Locate the cell with the specified text and output its [X, Y] center coordinate. 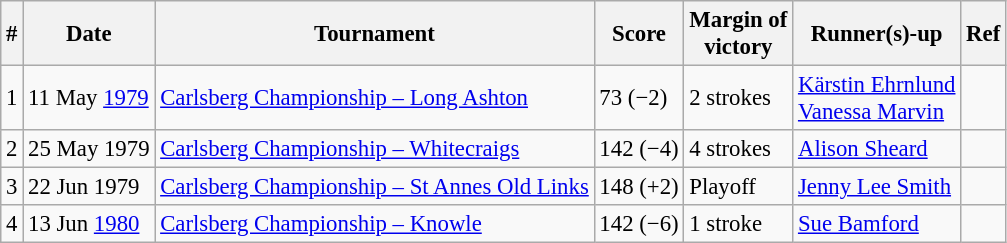
3 [12, 187]
4 [12, 224]
Playoff [738, 187]
Kärstin Ehrnlund Vanessa Marvin [877, 98]
Score [639, 34]
Carlsberg Championship – Long Ashton [374, 98]
Jenny Lee Smith [877, 187]
13 Jun 1980 [89, 224]
142 (−4) [639, 149]
# [12, 34]
148 (+2) [639, 187]
Sue Bamford [877, 224]
Carlsberg Championship – Whitecraigs [374, 149]
Date [89, 34]
4 strokes [738, 149]
Carlsberg Championship – Knowle [374, 224]
1 stroke [738, 224]
2 strokes [738, 98]
25 May 1979 [89, 149]
Margin ofvictory [738, 34]
11 May 1979 [89, 98]
73 (−2) [639, 98]
Tournament [374, 34]
2 [12, 149]
Runner(s)-up [877, 34]
142 (−6) [639, 224]
Alison Sheard [877, 149]
22 Jun 1979 [89, 187]
1 [12, 98]
Carlsberg Championship – St Annes Old Links [374, 187]
Ref [984, 34]
